Locate the cell with the specified text and output its [x, y] center coordinate. 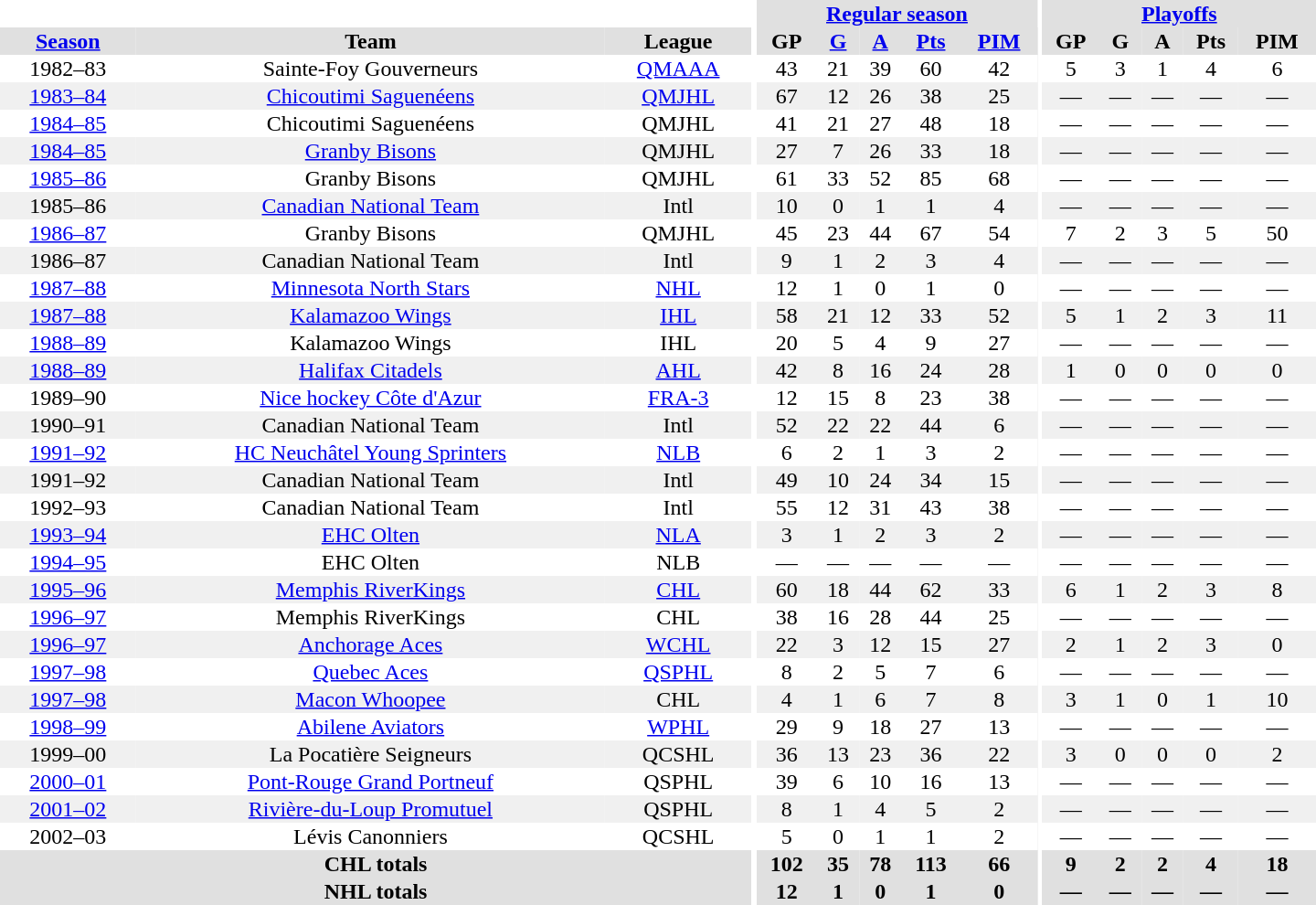
68 [1000, 178]
La Pocatière Seigneurs [371, 754]
NLA [678, 535]
102 [786, 864]
Nice hockey Côte d'Azur [371, 398]
1982–83 [68, 69]
1990–91 [68, 425]
Macon Whoopee [371, 699]
2002–03 [68, 836]
Playoffs [1179, 14]
WPHL [678, 727]
20 [786, 343]
FRA-3 [678, 398]
50 [1278, 233]
CHL totals [376, 864]
55 [786, 507]
61 [786, 178]
Team [371, 41]
Quebec Aces [371, 672]
Sainte-Foy Gouverneurs [371, 69]
HC Neuchâtel Young Sprinters [371, 452]
1994–95 [68, 562]
Season [68, 41]
1993–94 [68, 535]
11 [1278, 315]
Anchorage Aces [371, 644]
Minnesota North Stars [371, 288]
2000–01 [68, 782]
NHL [678, 288]
Lévis Canonniers [371, 836]
1992–93 [68, 507]
58 [786, 315]
78 [880, 864]
Abilene Aviators [371, 727]
WCHL [678, 644]
41 [786, 123]
54 [1000, 233]
AHL [678, 370]
Halifax Citadels [371, 370]
Pont-Rouge Grand Portneuf [371, 782]
45 [786, 233]
113 [930, 864]
29 [786, 727]
2001–02 [68, 809]
QMAAA [678, 69]
1999–00 [68, 754]
1983–84 [68, 96]
1998–99 [68, 727]
35 [838, 864]
Rivière-du-Loup Promutuel [371, 809]
1989–90 [68, 398]
62 [930, 590]
Regular season [897, 14]
League [678, 41]
NHL totals [376, 891]
1995–96 [68, 590]
49 [786, 480]
48 [930, 123]
31 [880, 507]
85 [930, 178]
34 [930, 480]
66 [1000, 864]
